Capture the cell that displays the provided text and extract its (x, y) central coordinate. 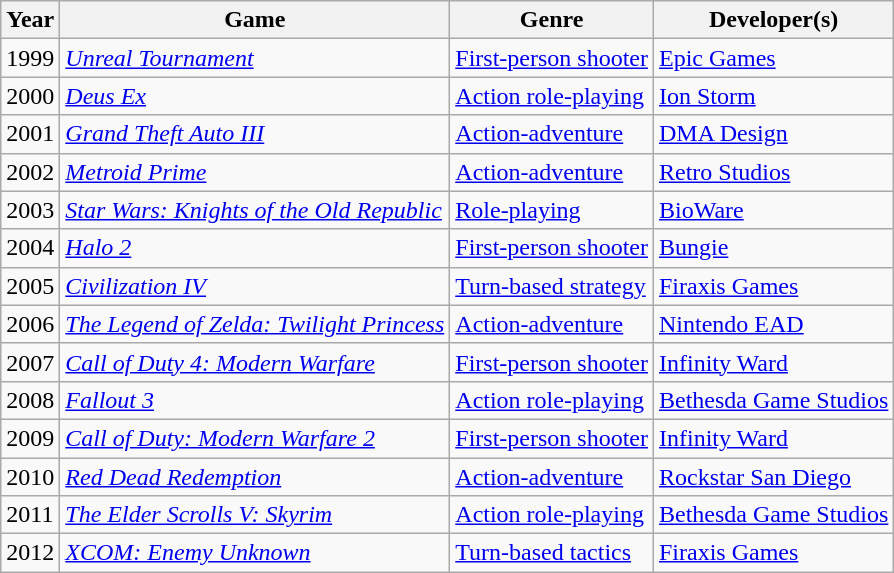
Retro Studios (773, 172)
Halo 2 (255, 248)
Bungie (773, 248)
Ion Storm (773, 96)
2011 (30, 515)
2008 (30, 400)
1999 (30, 58)
2009 (30, 438)
BioWare (773, 210)
2012 (30, 553)
Year (30, 20)
Unreal Tournament (255, 58)
Fallout 3 (255, 400)
Turn-based strategy (552, 286)
DMA Design (773, 134)
2000 (30, 96)
Nintendo EAD (773, 324)
Game (255, 20)
Genre (552, 20)
Role-playing (552, 210)
2005 (30, 286)
Deus Ex (255, 96)
XCOM: Enemy Unknown (255, 553)
Call of Duty: Modern Warfare 2 (255, 438)
Rockstar San Diego (773, 477)
2007 (30, 362)
2003 (30, 210)
The Legend of Zelda: Twilight Princess (255, 324)
Metroid Prime (255, 172)
Red Dead Redemption (255, 477)
2010 (30, 477)
2001 (30, 134)
Turn-based tactics (552, 553)
The Elder Scrolls V: Skyrim (255, 515)
Developer(s) (773, 20)
Star Wars: Knights of the Old Republic (255, 210)
Call of Duty 4: Modern Warfare (255, 362)
2002 (30, 172)
2004 (30, 248)
Epic Games (773, 58)
2006 (30, 324)
Civilization IV (255, 286)
Grand Theft Auto III (255, 134)
